Capture the cell that displays the provided text and extract its [X, Y] central coordinate. 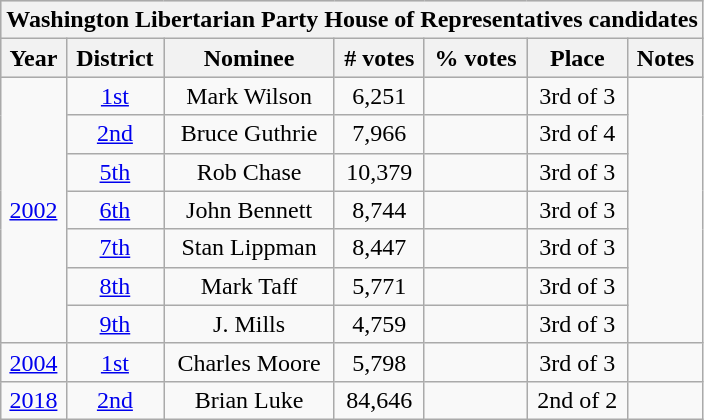
8th [115, 286]
2004 [34, 362]
2002 [34, 210]
% votes [476, 58]
2018 [34, 400]
Place [578, 58]
2nd of 2 [578, 400]
Mark Wilson [250, 96]
Nominee [250, 58]
Year [34, 58]
6,251 [379, 96]
# votes [379, 58]
5,771 [379, 286]
5,798 [379, 362]
Charles Moore [250, 362]
8,744 [379, 210]
Rob Chase [250, 172]
3rd of 4 [578, 134]
7th [115, 248]
10,379 [379, 172]
84,646 [379, 400]
Mark Taff [250, 286]
Stan Lippman [250, 248]
J. Mills [250, 324]
6th [115, 210]
John Bennett [250, 210]
8,447 [379, 248]
9th [115, 324]
Washington Libertarian Party House of Representatives candidates [352, 20]
District [115, 58]
Brian Luke [250, 400]
7,966 [379, 134]
4,759 [379, 324]
Notes [666, 58]
Bruce Guthrie [250, 134]
5th [115, 172]
